Return (X, Y) of the center of cell containing provided text 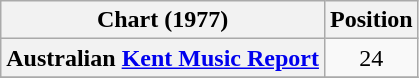
Position (371, 20)
Australian Kent Music Report (163, 58)
24 (371, 58)
Chart (1977) (163, 20)
